Determine the [X, Y] coordinate at the center of the cell enclosing the given text.  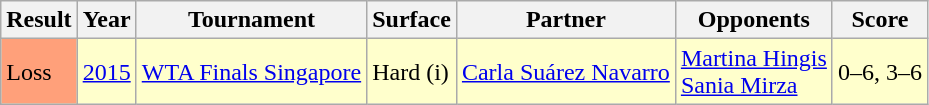
Result [39, 20]
Tournament [251, 20]
Surface [412, 20]
Opponents [754, 20]
WTA Finals Singapore [251, 72]
2015 [106, 72]
Score [880, 20]
Hard (i) [412, 72]
Martina Hingis Sania Mirza [754, 72]
Partner [566, 20]
0–6, 3–6 [880, 72]
Loss [39, 72]
Carla Suárez Navarro [566, 72]
Year [106, 20]
